Scan for the cell matching the given text and deliver its (x, y) coordinate at center. 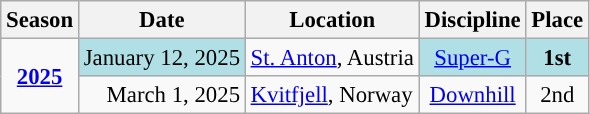
Downhill (472, 95)
Kvitfjell, Norway (332, 95)
Season (40, 20)
January 12, 2025 (162, 58)
1st (557, 58)
2nd (557, 95)
2025 (40, 76)
Date (162, 20)
Super-G (472, 58)
March 1, 2025 (162, 95)
St. Anton, Austria (332, 58)
Discipline (472, 20)
Place (557, 20)
Location (332, 20)
